Find where the given text appears and provide that cell's center as [x, y] coordinate. 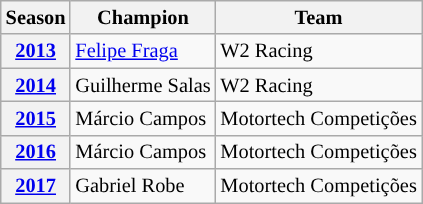
2014 [36, 85]
Gabriel Robe [142, 186]
Felipe Fraga [142, 51]
Season [36, 17]
Team [318, 17]
2017 [36, 186]
2016 [36, 152]
2015 [36, 118]
Champion [142, 17]
2013 [36, 51]
Guilherme Salas [142, 85]
